Search for the cell housing the specified text and yield its [x, y] center coordinate. 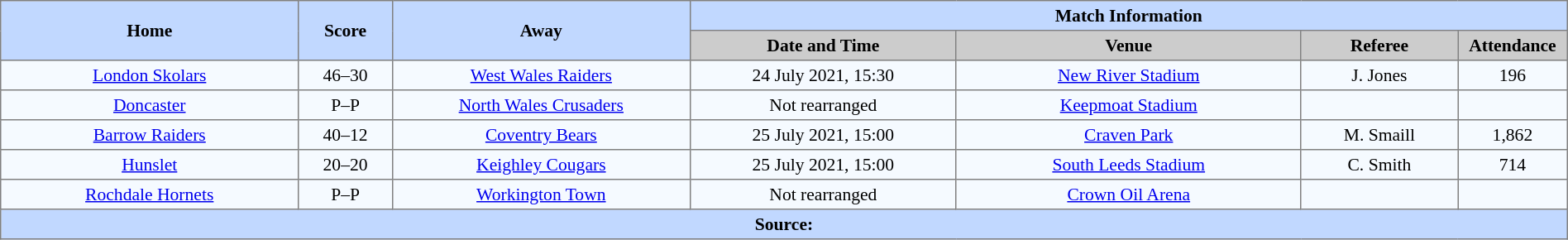
Match Information [1128, 16]
West Wales Raiders [541, 75]
24 July 2021, 15:30 [823, 75]
196 [1513, 75]
North Wales Crusaders [541, 105]
South Leeds Stadium [1128, 165]
Away [541, 31]
Rochdale Hornets [150, 194]
Keepmoat Stadium [1128, 105]
714 [1513, 165]
Score [346, 31]
Doncaster [150, 105]
40–12 [346, 135]
Attendance [1513, 46]
Workington Town [541, 194]
C. Smith [1379, 165]
London Skolars [150, 75]
Source: [784, 224]
Home [150, 31]
1,862 [1513, 135]
46–30 [346, 75]
Venue [1128, 46]
Barrow Raiders [150, 135]
Craven Park [1128, 135]
J. Jones [1379, 75]
New River Stadium [1128, 75]
M. Smaill [1379, 135]
Keighley Cougars [541, 165]
Crown Oil Arena [1128, 194]
Date and Time [823, 46]
Hunslet [150, 165]
Coventry Bears [541, 135]
20–20 [346, 165]
Referee [1379, 46]
